Output the [x, y] coordinate of the center of the cell containing the given text.  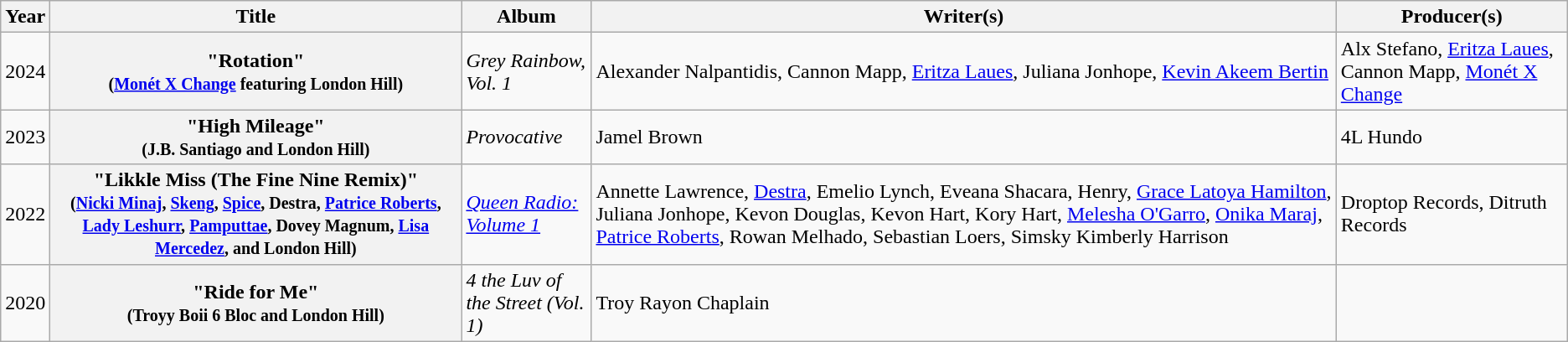
Alexander Nalpantidis, Cannon Mapp, Eritza Laues, Juliana Jonhope, Kevin Akeem Bertin [963, 71]
Grey Rainbow, Vol. 1 [526, 71]
Album [526, 17]
4 the Luv of the Street (Vol. 1) [526, 303]
Title [256, 17]
Alx Stefano, Eritza Laues, Cannon Mapp, Monét X Change [1452, 71]
Queen Radio: Volume 1 [526, 215]
2022 [25, 215]
"Ride for Me"(Troyy Boii 6 Bloc and London Hill) [256, 303]
Year [25, 17]
Droptop Records, Ditruth Records [1452, 215]
Jamel Brown [963, 137]
Writer(s) [963, 17]
2020 [25, 303]
"Rotation"(Monét X Change featuring London Hill) [256, 71]
Provocative [526, 137]
4L Hundo [1452, 137]
"High Mileage"(J.B. Santiago and London Hill) [256, 137]
2024 [25, 71]
Troy Rayon Chaplain [963, 303]
Producer(s) [1452, 17]
2023 [25, 137]
